Find where the given text appears and provide that cell's center as (X, Y) coordinate. 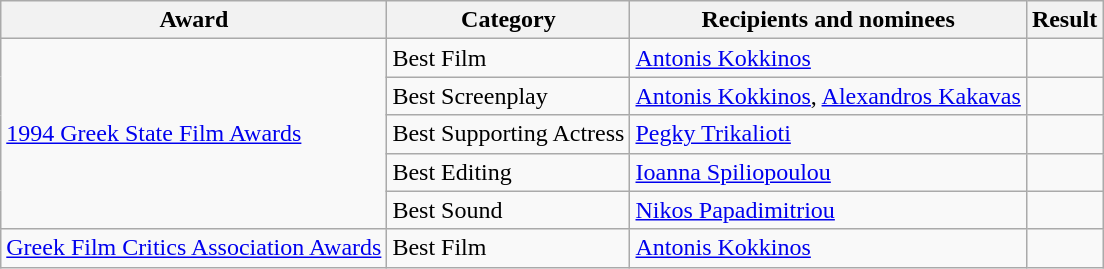
Best Sound (508, 210)
Best Editing (508, 172)
Greek Film Critics Association Awards (194, 248)
Antonis Kokkinos, Alexandros Kakavas (828, 96)
Result (1064, 20)
Ioanna Spiliopoulou (828, 172)
Award (194, 20)
Recipients and nominees (828, 20)
Best Supporting Actress (508, 134)
Pegky Trikalioti (828, 134)
Best Screenplay (508, 96)
Category (508, 20)
Nikos Papadimitriou (828, 210)
1994 Greek State Film Awards (194, 134)
